Locate the cell with the specified text and output its (X, Y) center coordinate. 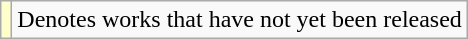
Denotes works that have not yet been released (240, 20)
